Scan for the cell matching the given text and deliver its (x, y) coordinate at center. 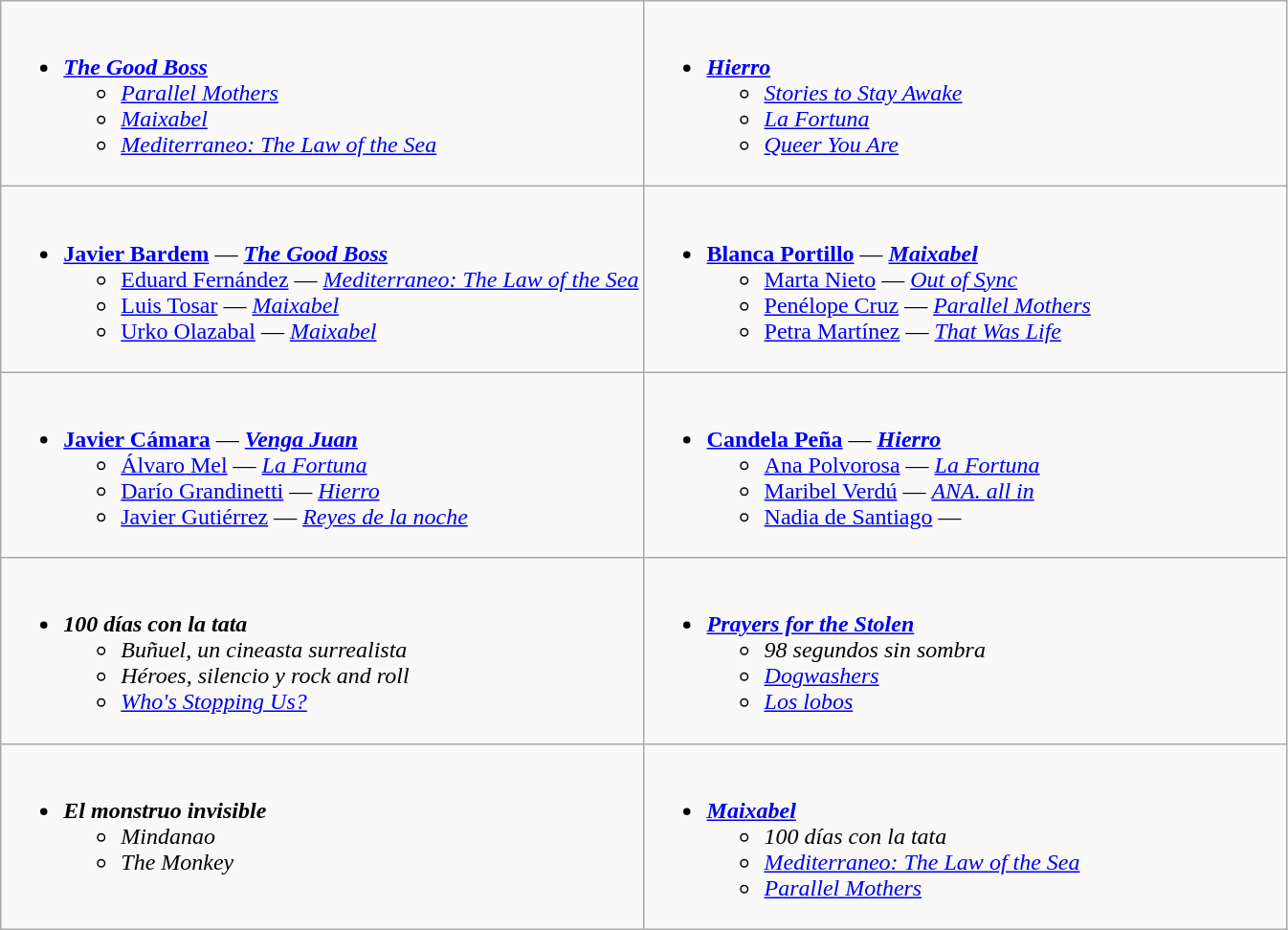
El monstruo invisibleMindanaoThe Monkey (322, 836)
HierroStories to Stay AwakeLa FortunaQueer You Are (966, 94)
Javier Cámara — Venga JuanÁlvaro Mel — La FortunaDarío Grandinetti — HierroJavier Gutiérrez — Reyes de la noche (322, 465)
Candela Peña — HierroAna Polvorosa — La FortunaMaribel Verdú — ANA. all inNadia de Santiago — (966, 465)
Blanca Portillo — MaixabelMarta Nieto — Out of SyncPenélope Cruz — Parallel MothersPetra Martínez — That Was Life (966, 279)
Javier Bardem — The Good BossEduard Fernández — Mediterraneo: The Law of the SeaLuis Tosar — MaixabelUrko Olazabal — Maixabel (322, 279)
100 días con la tataBuñuel, un cineasta surrealistaHéroes, silencio y rock and rollWho's Stopping Us? (322, 651)
Maixabel100 días con la tataMediterraneo: The Law of the SeaParallel Mothers (966, 836)
Prayers for the Stolen98 segundos sin sombraDogwashersLos lobos (966, 651)
The Good BossParallel MothersMaixabelMediterraneo: The Law of the Sea (322, 94)
